Pinpoint the cell where the given text exists, returning its [x, y] midpoint coordinate. 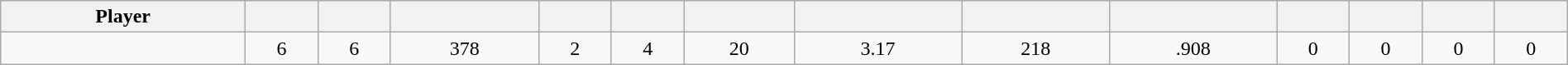
3.17 [878, 48]
20 [739, 48]
378 [465, 48]
2 [575, 48]
.908 [1193, 48]
Player [123, 17]
4 [648, 48]
218 [1035, 48]
